Identify which cell holds the provided text, then report its (x, y) central coordinate. 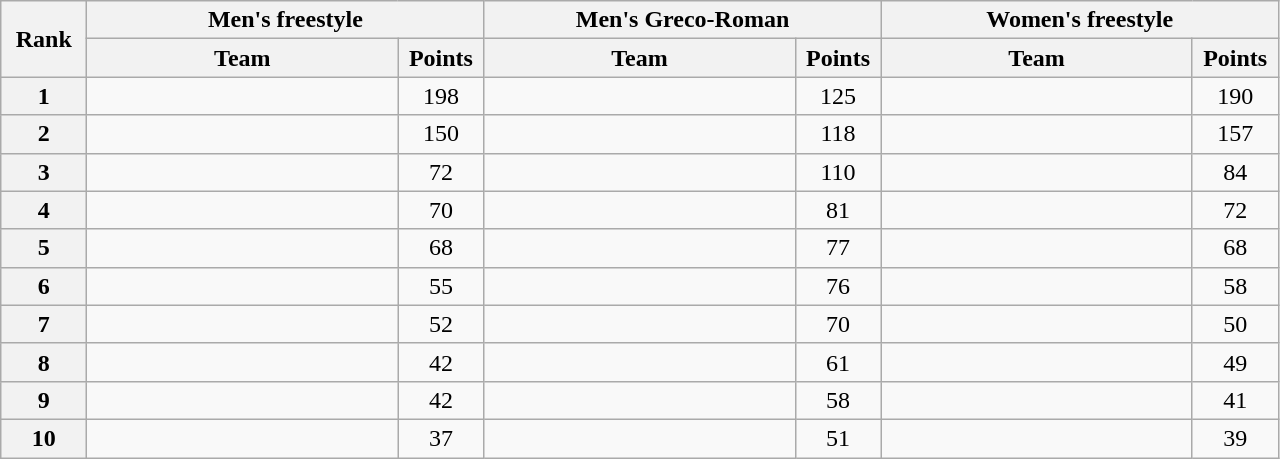
118 (838, 134)
39 (1235, 438)
50 (1235, 324)
49 (1235, 362)
4 (44, 210)
3 (44, 172)
5 (44, 248)
Men's freestyle (286, 20)
84 (1235, 172)
8 (44, 362)
55 (441, 286)
76 (838, 286)
51 (838, 438)
110 (838, 172)
81 (838, 210)
10 (44, 438)
2 (44, 134)
1 (44, 96)
41 (1235, 400)
52 (441, 324)
61 (838, 362)
7 (44, 324)
Men's Greco-Roman (682, 20)
190 (1235, 96)
150 (441, 134)
77 (838, 248)
198 (441, 96)
Rank (44, 39)
37 (441, 438)
9 (44, 400)
6 (44, 286)
125 (838, 96)
Women's freestyle (1080, 20)
157 (1235, 134)
